Extract the [x, y] coordinate from the center of the cell holding the provided text.  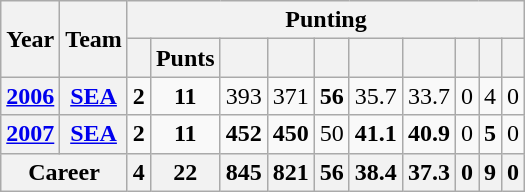
41.1 [376, 134]
393 [244, 96]
2007 [30, 134]
50 [332, 134]
2006 [30, 96]
Team [94, 39]
38.4 [376, 172]
371 [290, 96]
37.3 [428, 172]
35.7 [376, 96]
Punts [185, 58]
821 [290, 172]
845 [244, 172]
33.7 [428, 96]
22 [185, 172]
9 [490, 172]
452 [244, 134]
Year [30, 39]
Punting [326, 20]
450 [290, 134]
40.9 [428, 134]
5 [490, 134]
Career [64, 172]
